Identify which cell holds the provided text, then report its (X, Y) central coordinate. 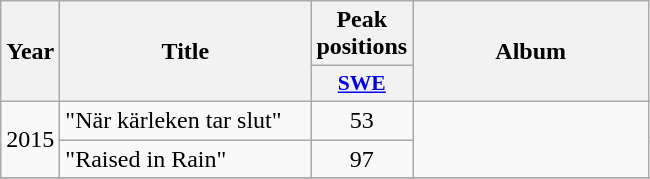
SWE (362, 84)
"Raised in Rain" (186, 159)
Year (30, 52)
2015 (30, 139)
53 (362, 120)
"När kärleken tar slut" (186, 120)
97 (362, 159)
Album (531, 52)
Title (186, 52)
Peak positions (362, 34)
